Identify which cell holds the provided text, then report its (x, y) central coordinate. 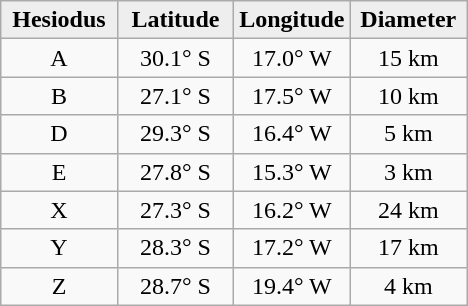
27.1° S (175, 96)
17.2° W (292, 248)
15 km (408, 58)
17 km (408, 248)
16.2° W (292, 210)
5 km (408, 134)
28.3° S (175, 248)
Z (59, 286)
E (59, 172)
24 km (408, 210)
29.3° S (175, 134)
Diameter (408, 20)
3 km (408, 172)
Longitude (292, 20)
B (59, 96)
27.8° S (175, 172)
4 km (408, 286)
16.4° W (292, 134)
Hesiodus (59, 20)
Y (59, 248)
15.3° W (292, 172)
X (59, 210)
19.4° W (292, 286)
17.5° W (292, 96)
30.1° S (175, 58)
D (59, 134)
17.0° W (292, 58)
10 km (408, 96)
A (59, 58)
27.3° S (175, 210)
Latitude (175, 20)
28.7° S (175, 286)
